Pinpoint the cell where the given text exists, returning its (x, y) midpoint coordinate. 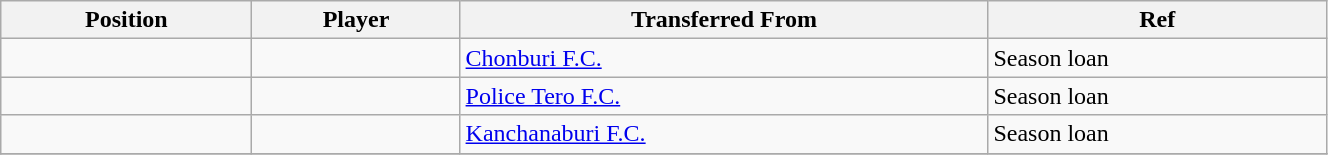
Kanchanaburi F.C. (724, 134)
Transferred From (724, 20)
Position (126, 20)
Player (356, 20)
Ref (1158, 20)
Police Tero F.C. (724, 96)
Chonburi F.C. (724, 58)
